Search for the cell housing the specified text and yield its [X, Y] center coordinate. 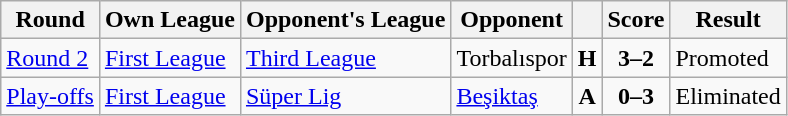
Play-offs [50, 96]
Opponent's League [345, 20]
H [587, 58]
Round 2 [50, 58]
Opponent [512, 20]
Third League [345, 58]
Score [636, 20]
Süper Lig [345, 96]
3–2 [636, 58]
Torbalıspor [512, 58]
Promoted [728, 58]
Result [728, 20]
A [587, 96]
0–3 [636, 96]
Round [50, 20]
Eliminated [728, 96]
Own League [170, 20]
Beşiktaş [512, 96]
